Return (x, y) of the center of cell containing provided text 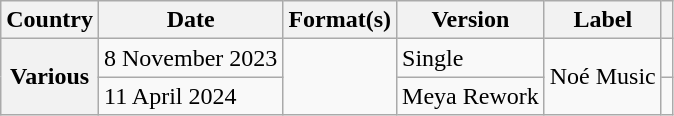
11 April 2024 (190, 96)
Label (602, 20)
Single (471, 58)
Country (50, 20)
Noé Music (602, 77)
Date (190, 20)
Meya Rework (471, 96)
Format(s) (340, 20)
Version (471, 20)
8 November 2023 (190, 58)
Various (50, 77)
